Output the [x, y] coordinate of the center of the cell containing the given text.  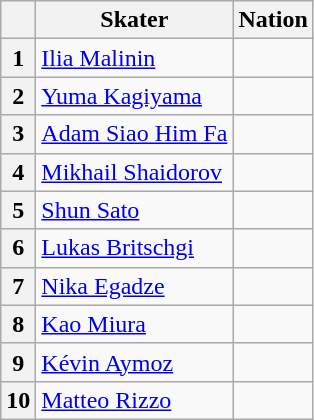
2 [18, 96]
Kévin Aymoz [134, 362]
Nika Egadze [134, 286]
8 [18, 324]
Skater [134, 20]
Ilia Malinin [134, 58]
Kao Miura [134, 324]
Nation [273, 20]
4 [18, 172]
1 [18, 58]
Mikhail Shaidorov [134, 172]
9 [18, 362]
Lukas Britschgi [134, 248]
3 [18, 134]
7 [18, 286]
Matteo Rizzo [134, 400]
Yuma Kagiyama [134, 96]
10 [18, 400]
6 [18, 248]
Adam Siao Him Fa [134, 134]
Shun Sato [134, 210]
5 [18, 210]
